Search for the cell housing the specified text and yield its (x, y) center coordinate. 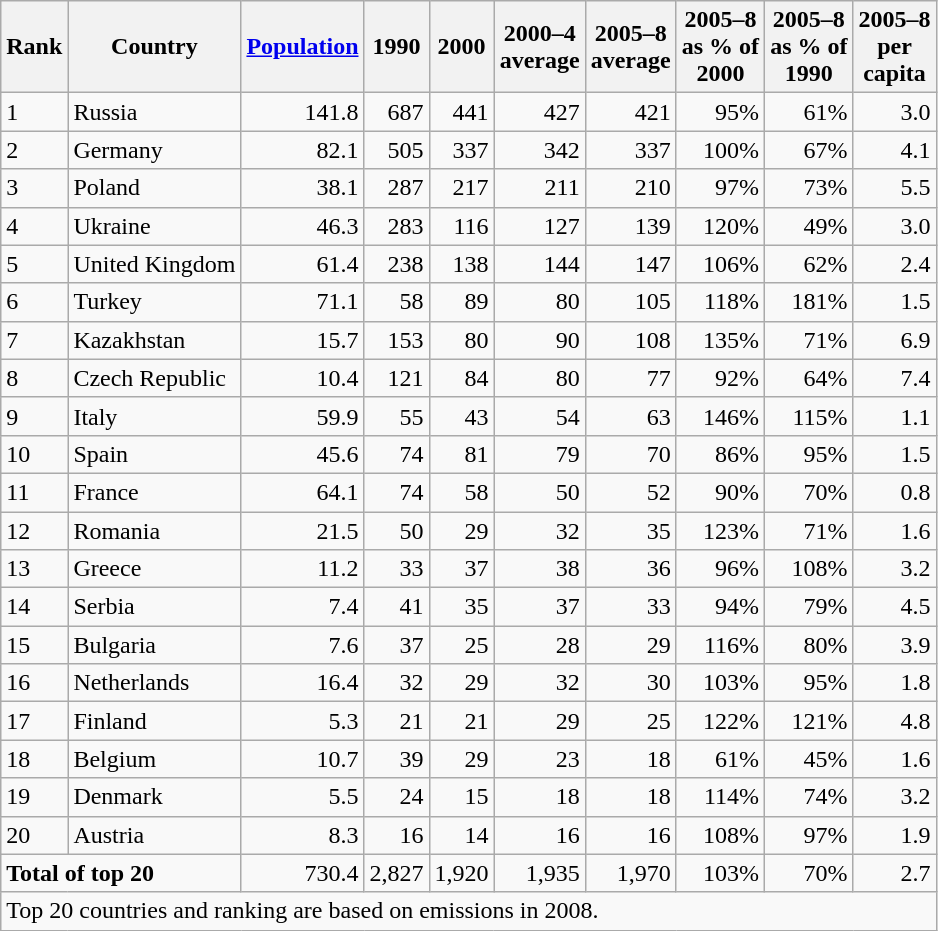
10.7 (302, 759)
2.7 (894, 873)
4 (34, 226)
86% (720, 454)
8.3 (302, 835)
287 (396, 188)
19 (34, 797)
123% (720, 531)
116 (462, 226)
Romania (154, 531)
1.8 (894, 683)
77 (630, 378)
10.4 (302, 378)
3 (34, 188)
81 (462, 454)
41 (396, 607)
217 (462, 188)
30 (630, 683)
16.4 (302, 683)
15.7 (302, 340)
20 (34, 835)
17 (34, 721)
114% (720, 797)
2000–4average (540, 47)
84 (462, 378)
141.8 (302, 112)
73% (809, 188)
181% (809, 302)
3.9 (894, 645)
139 (630, 226)
6 (34, 302)
135% (720, 340)
France (154, 492)
2005–8average (630, 47)
70 (630, 454)
2005–8as % of1990 (809, 47)
4.5 (894, 607)
108 (630, 340)
61.4 (302, 264)
Kazakhstan (154, 340)
1,920 (462, 873)
283 (396, 226)
730.4 (302, 873)
80% (809, 645)
79 (540, 454)
Austria (154, 835)
9 (34, 416)
46.3 (302, 226)
43 (462, 416)
38.1 (302, 188)
1,935 (540, 873)
4.1 (894, 150)
Bulgaria (154, 645)
7 (34, 340)
96% (720, 569)
238 (396, 264)
138 (462, 264)
122% (720, 721)
Population (302, 47)
45% (809, 759)
1.9 (894, 835)
92% (720, 378)
2 (34, 150)
45.6 (302, 454)
63 (630, 416)
Ukraine (154, 226)
90% (720, 492)
10 (34, 454)
115% (809, 416)
13 (34, 569)
2005–8percapita (894, 47)
100% (720, 150)
39 (396, 759)
146% (720, 416)
Italy (154, 416)
Total of top 20 (121, 873)
23 (540, 759)
54 (540, 416)
8 (34, 378)
90 (540, 340)
36 (630, 569)
64% (809, 378)
121% (809, 721)
67% (809, 150)
106% (720, 264)
Netherlands (154, 683)
144 (540, 264)
210 (630, 188)
Serbia (154, 607)
79% (809, 607)
127 (540, 226)
28 (540, 645)
89 (462, 302)
153 (396, 340)
1,970 (630, 873)
94% (720, 607)
52 (630, 492)
82.1 (302, 150)
24 (396, 797)
11 (34, 492)
49% (809, 226)
Finland (154, 721)
342 (540, 150)
Germany (154, 150)
Belgium (154, 759)
6.9 (894, 340)
2005–8as % of2000 (720, 47)
Spain (154, 454)
1 (34, 112)
427 (540, 112)
Czech Republic (154, 378)
2000 (462, 47)
505 (396, 150)
5.3 (302, 721)
Greece (154, 569)
38 (540, 569)
12 (34, 531)
120% (720, 226)
1.1 (894, 416)
4.8 (894, 721)
5 (34, 264)
Country (154, 47)
Top 20 countries and ranking are based on emissions in 2008. (468, 911)
Denmark (154, 797)
421 (630, 112)
Turkey (154, 302)
74% (809, 797)
21.5 (302, 531)
147 (630, 264)
118% (720, 302)
441 (462, 112)
Russia (154, 112)
1990 (396, 47)
55 (396, 416)
7.6 (302, 645)
Poland (154, 188)
105 (630, 302)
71.1 (302, 302)
64.1 (302, 492)
0.8 (894, 492)
62% (809, 264)
2.4 (894, 264)
United Kingdom (154, 264)
116% (720, 645)
59.9 (302, 416)
687 (396, 112)
2,827 (396, 873)
211 (540, 188)
121 (396, 378)
11.2 (302, 569)
Rank (34, 47)
